Return the (x, y) coordinate for the center point of the cell that contains the specified text.  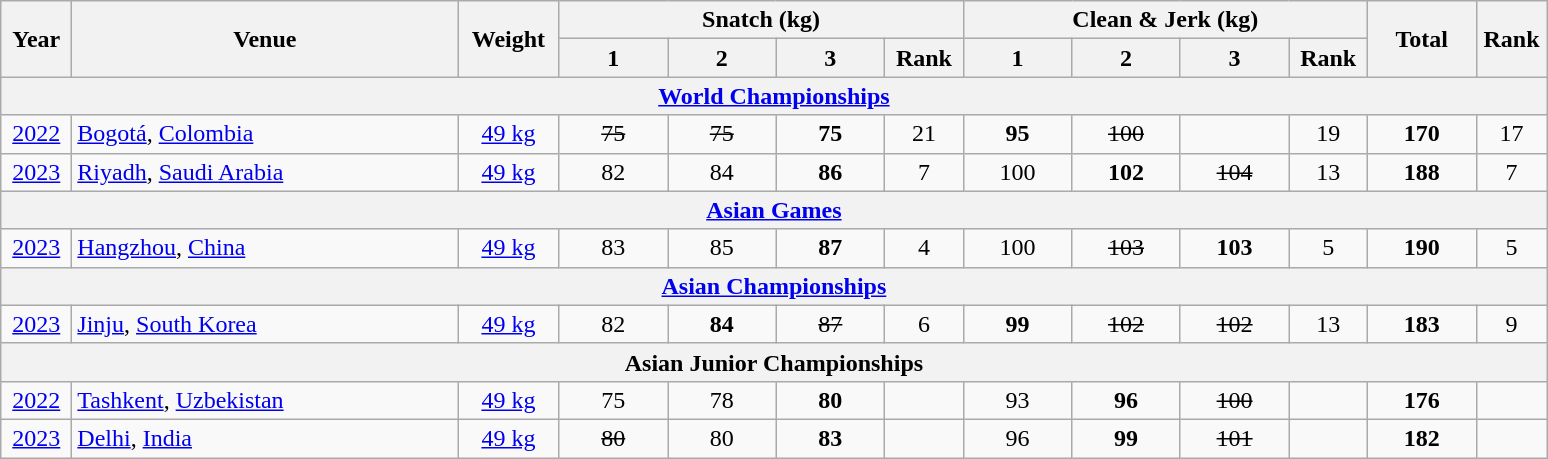
19 (1328, 134)
104 (1234, 172)
176 (1422, 400)
Hangzhou, China (265, 248)
17 (1512, 134)
21 (924, 134)
World Championships (774, 96)
Venue (265, 39)
101 (1234, 438)
Asian Championships (774, 286)
190 (1422, 248)
Snatch (kg) (761, 20)
Asian Games (774, 210)
6 (924, 324)
Weight (508, 39)
182 (1422, 438)
Jinju, South Korea (265, 324)
Total (1422, 39)
Tashkent, Uzbekistan (265, 400)
Asian Junior Championships (774, 362)
85 (722, 248)
78 (722, 400)
86 (830, 172)
4 (924, 248)
183 (1422, 324)
Riyadh, Saudi Arabia (265, 172)
95 (1018, 134)
Bogotá, Colombia (265, 134)
93 (1018, 400)
Year (36, 39)
188 (1422, 172)
Clean & Jerk (kg) (1165, 20)
170 (1422, 134)
Delhi, India (265, 438)
9 (1512, 324)
